Detect which cell encompasses the target text, then output its (x, y) center coordinate. 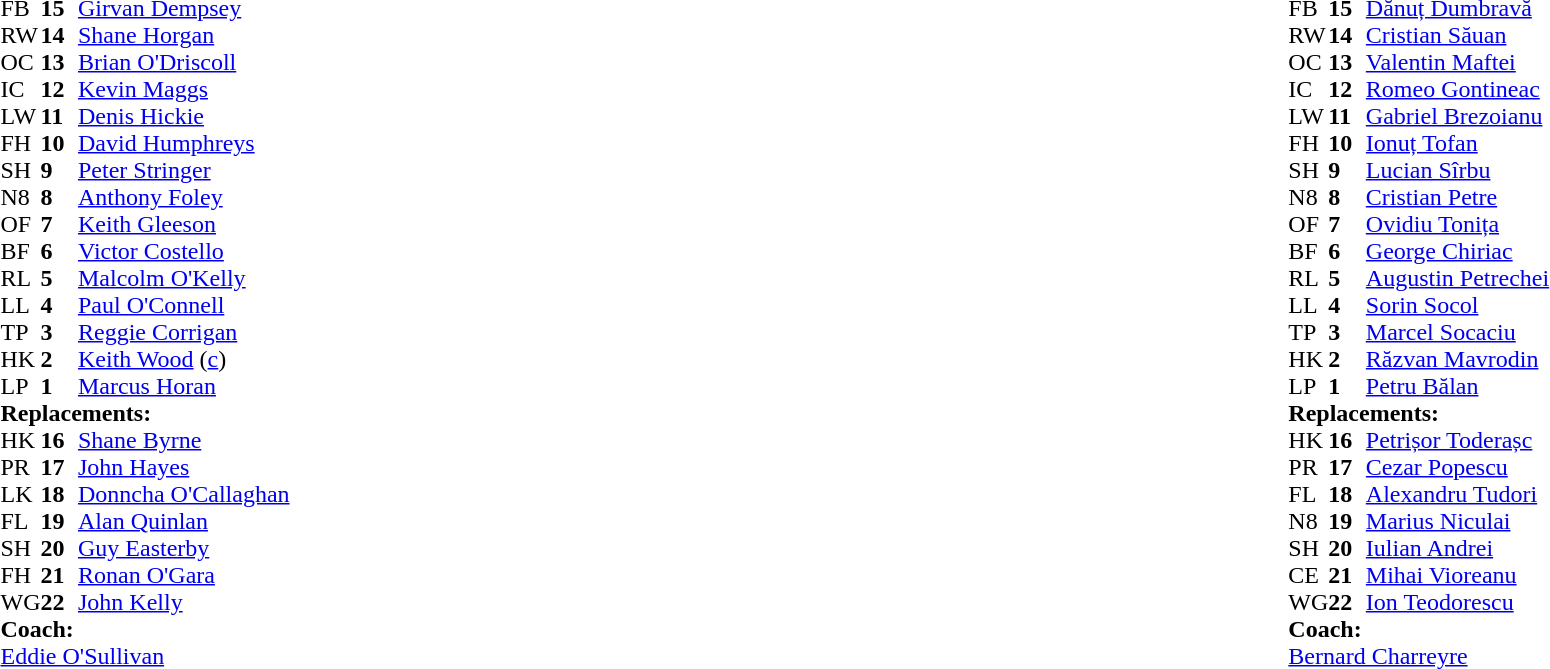
Malcolm O'Kelly (184, 278)
LK (20, 494)
Valentin Maftei (1458, 62)
Răzvan Mavrodin (1458, 360)
Anthony Foley (184, 198)
Denis Hickie (184, 116)
Sorin Socol (1458, 306)
Iulian Andrei (1458, 548)
Cristian Petre (1458, 198)
Eddie O'Sullivan (144, 656)
Augustin Petrechei (1458, 278)
Marcel Socaciu (1458, 332)
Lucian Sîrbu (1458, 170)
Victor Costello (184, 252)
Guy Easterby (184, 548)
Gabriel Brezoianu (1458, 116)
Paul O'Connell (184, 306)
Ovidiu Tonița (1458, 224)
Bernard Charreyre (1418, 656)
George Chiriac (1458, 252)
Alan Quinlan (184, 522)
Cezar Popescu (1458, 468)
Petrișor Toderașc (1458, 440)
Shane Horgan (184, 36)
Marcus Horan (184, 386)
Peter Stringer (184, 170)
Ronan O'Gara (184, 576)
Marius Niculai (1458, 522)
Mihai Vioreanu (1458, 576)
Romeo Gontineac (1458, 90)
John Hayes (184, 468)
Shane Byrne (184, 440)
Alexandru Tudori (1458, 494)
John Kelly (184, 602)
Brian O'Driscoll (184, 62)
Kevin Maggs (184, 90)
Reggie Corrigan (184, 332)
David Humphreys (184, 144)
Keith Gleeson (184, 224)
Cristian Săuan (1458, 36)
Ionuț Tofan (1458, 144)
Keith Wood (c) (184, 360)
Petru Bălan (1458, 386)
CE (1308, 576)
Ion Teodorescu (1458, 602)
Donncha O'Callaghan (184, 494)
